For the text-containing cell, return its midpoint in [X, Y] coordinate format. 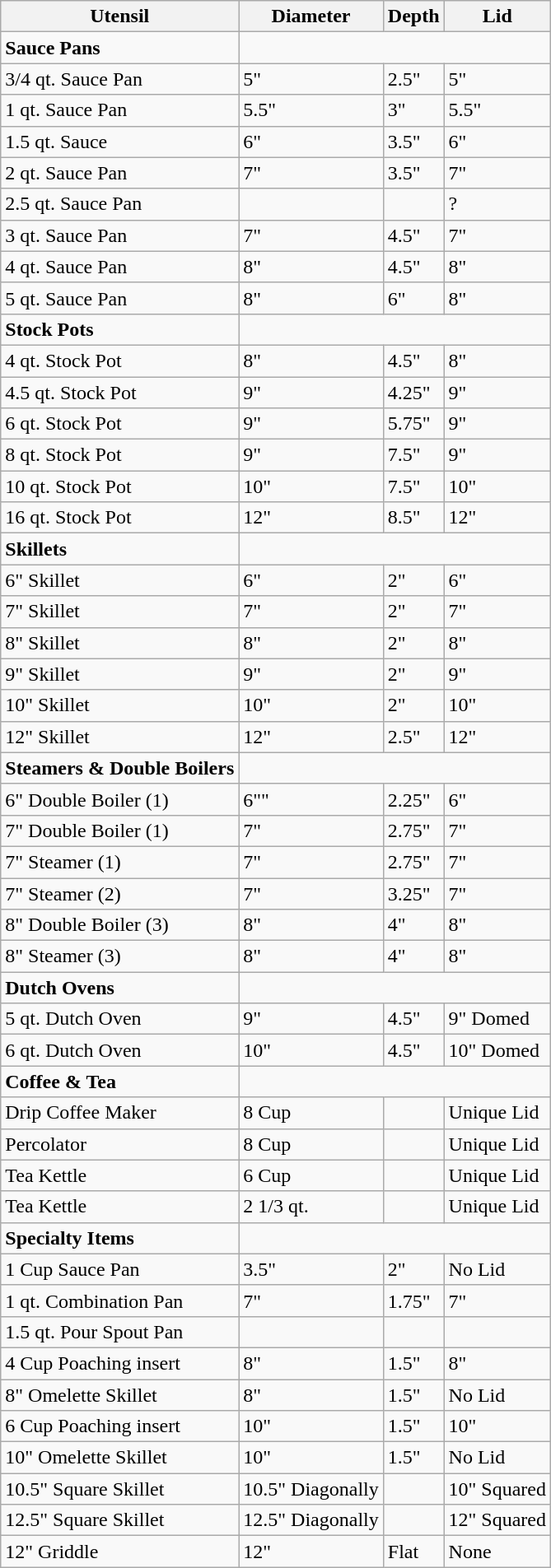
Percolator [120, 1144]
5 qt. Sauce Pan [120, 298]
12" Griddle [120, 1552]
4 qt. Sauce Pan [120, 267]
Depth [413, 16]
Drip Coffee Maker [120, 1113]
2 qt. Sauce Pan [120, 173]
Specialty Items [120, 1238]
Flat [413, 1552]
8" Steamer (3) [120, 956]
4.25" [413, 393]
Dutch Ovens [120, 988]
8" Skillet [120, 643]
9" Domed [497, 1019]
12.5" Square Skillet [120, 1520]
2.5 qt. Sauce Pan [120, 204]
6" Skillet [120, 580]
3" [413, 110]
1.75" [413, 1300]
6 Cup [311, 1175]
7" Double Boiler (1) [120, 831]
3 qt. Sauce Pan [120, 235]
8" Double Boiler (3) [120, 925]
4 qt. Stock Pot [120, 361]
1.5 qt. Sauce [120, 142]
10" Omelette Skillet [120, 1458]
7" Skillet [120, 612]
2 1/3 qt. [311, 1207]
3.25" [413, 893]
8 qt. Stock Pot [120, 455]
2.25" [413, 799]
Sauce Pans [120, 48]
6 qt. Stock Pot [120, 424]
Steamers & Double Boilers [120, 768]
7" Steamer (1) [120, 862]
10" Skillet [120, 705]
6 qt. Dutch Oven [120, 1050]
6" Double Boiler (1) [120, 799]
Stock Pots [120, 329]
12" Skillet [120, 737]
4 Cup Poaching insert [120, 1363]
12.5" Diagonally [311, 1520]
1 Cup Sauce Pan [120, 1269]
10 qt. Stock Pot [120, 486]
8.5" [413, 518]
None [497, 1552]
8" Omelette Skillet [120, 1395]
10" Squared [497, 1489]
1 qt. Combination Pan [120, 1300]
6 Cup Poaching insert [120, 1426]
9" Skillet [120, 674]
10.5" Square Skillet [120, 1489]
7" Steamer (2) [120, 893]
? [497, 204]
10" Domed [497, 1050]
5.75" [413, 424]
Coffee & Tea [120, 1082]
16 qt. Stock Pot [120, 518]
4.5 qt. Stock Pot [120, 393]
5 qt. Dutch Oven [120, 1019]
6"" [311, 799]
1 qt. Sauce Pan [120, 110]
3/4 qt. Sauce Pan [120, 79]
Skillets [120, 549]
1.5 qt. Pour Spout Pan [120, 1332]
12" Squared [497, 1520]
Utensil [120, 16]
Lid [497, 16]
Diameter [311, 16]
10.5" Diagonally [311, 1489]
